Provide the (x, y) coordinate of the cell's center where the given text is located.  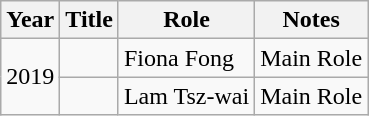
2019 (30, 77)
Role (186, 20)
Lam Tsz-wai (186, 96)
Notes (312, 20)
Title (90, 20)
Fiona Fong (186, 58)
Year (30, 20)
